Identify which cell holds the provided text, then report its [X, Y] central coordinate. 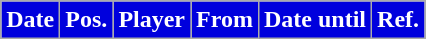
Date until [314, 20]
Date [30, 20]
Player [152, 20]
Ref. [398, 20]
From [225, 20]
Pos. [86, 20]
